Identify which cell holds the provided text, then report its [X, Y] central coordinate. 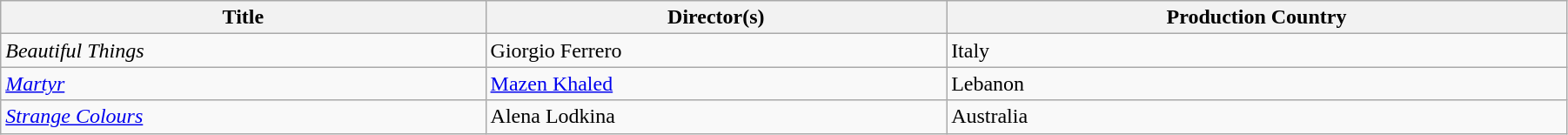
Director(s) [716, 17]
Martyr [244, 84]
Beautiful Things [244, 51]
Giorgio Ferrero [716, 51]
Lebanon [1256, 84]
Mazen Khaled [716, 84]
Alena Lodkina [716, 117]
Strange Colours [244, 117]
Australia [1256, 117]
Italy [1256, 51]
Production Country [1256, 17]
Title [244, 17]
